Return [X, Y] of the center of cell containing provided text 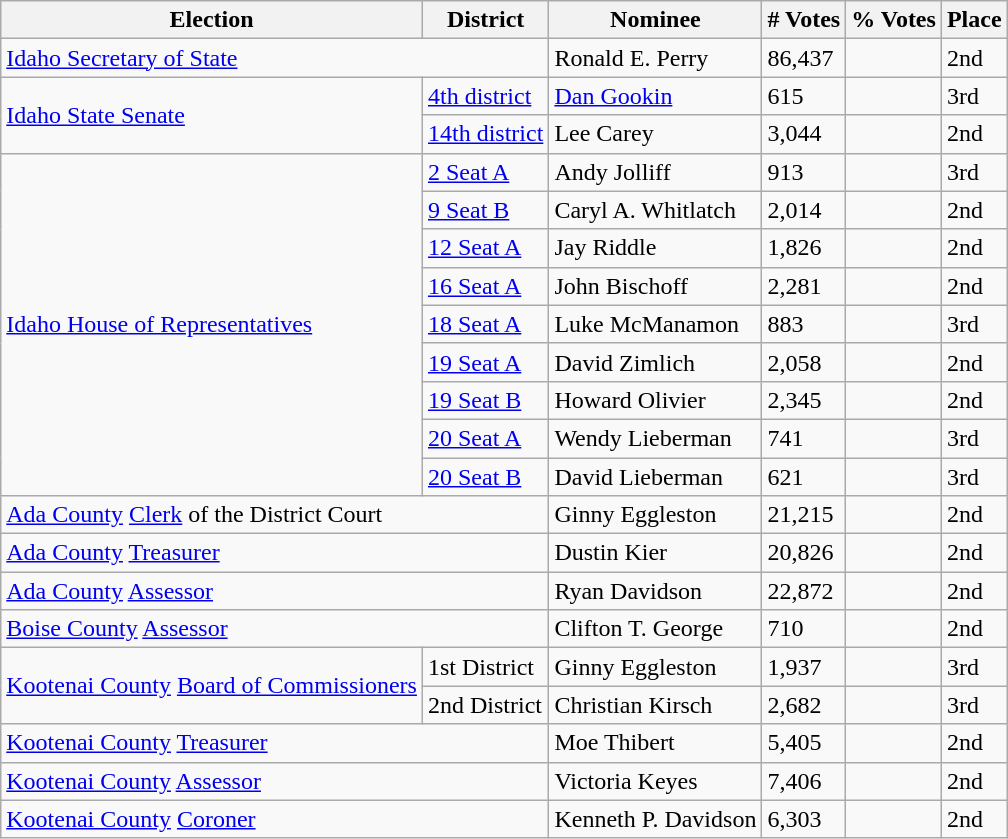
2,682 [804, 705]
19 Seat A [485, 362]
2,014 [804, 210]
19 Seat B [485, 400]
Howard Olivier [656, 400]
20 Seat A [485, 438]
Ada County Assessor [275, 591]
Clifton T. George [656, 629]
Victoria Keyes [656, 781]
86,437 [804, 58]
615 [804, 96]
1,826 [804, 248]
913 [804, 172]
# Votes [804, 20]
710 [804, 629]
John Bischoff [656, 286]
7,406 [804, 781]
Dustin Kier [656, 553]
Kootenai County Board of Commissioners [212, 686]
Ada County Treasurer [275, 553]
Lee Carey [656, 134]
9 Seat B [485, 210]
21,215 [804, 515]
6,303 [804, 819]
20 Seat B [485, 477]
Caryl A. Whitlatch [656, 210]
David Lieberman [656, 477]
Christian Kirsch [656, 705]
22,872 [804, 591]
% Votes [894, 20]
12 Seat A [485, 248]
Kootenai County Treasurer [275, 743]
Wendy Lieberman [656, 438]
741 [804, 438]
Ronald E. Perry [656, 58]
20,826 [804, 553]
Nominee [656, 20]
2,058 [804, 362]
Idaho Secretary of State [275, 58]
1,937 [804, 667]
District [485, 20]
Kenneth P. Davidson [656, 819]
David Zimlich [656, 362]
18 Seat A [485, 324]
3,044 [804, 134]
621 [804, 477]
Dan Gookin [656, 96]
2nd District [485, 705]
2 Seat A [485, 172]
16 Seat A [485, 286]
5,405 [804, 743]
Kootenai County Assessor [275, 781]
Idaho State Senate [212, 115]
Boise County Assessor [275, 629]
14th district [485, 134]
Place [974, 20]
Luke McManamon [656, 324]
Moe Thibert [656, 743]
Jay Riddle [656, 248]
1st District [485, 667]
2,281 [804, 286]
4th district [485, 96]
Kootenai County Coroner [275, 819]
2,345 [804, 400]
883 [804, 324]
Andy Jolliff [656, 172]
Idaho House of Representatives [212, 324]
Election [212, 20]
Ryan Davidson [656, 591]
Ada County Clerk of the District Court [275, 515]
